Output the (X, Y) coordinate of the center of the cell containing the given text.  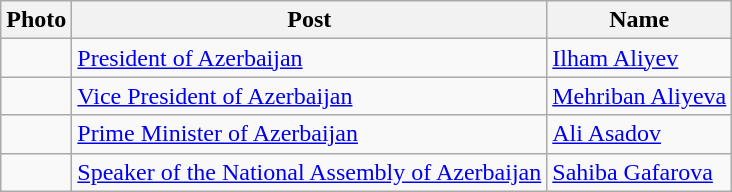
Speaker of the National Assembly of Azerbaijan (310, 172)
Sahiba Gafarova (640, 172)
Photo (36, 20)
Vice President of Azerbaijan (310, 96)
President of Azerbaijan (310, 58)
Name (640, 20)
Mehriban Aliyeva (640, 96)
Post (310, 20)
Ali Asadov (640, 134)
Prime Minister of Azerbaijan (310, 134)
Ilham Aliyev (640, 58)
